Locate the cell with the specified text and output its [x, y] center coordinate. 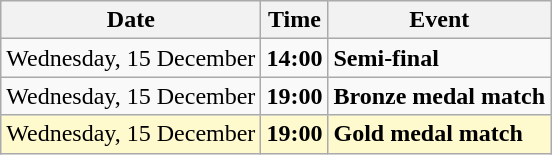
Semi-final [440, 58]
Event [440, 20]
14:00 [294, 58]
Bronze medal match [440, 96]
Gold medal match [440, 134]
Time [294, 20]
Date [131, 20]
